Output the [x, y] coordinate of the center of the cell containing the given text.  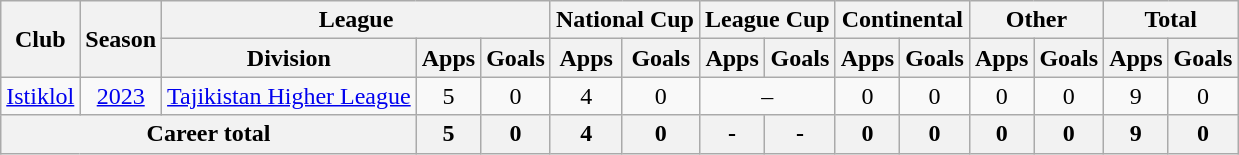
Other [1036, 20]
Total [1171, 20]
Career total [208, 134]
Season [121, 39]
Division [290, 58]
Continental [902, 20]
Istiklol [40, 96]
League Cup [767, 20]
National Cup [624, 20]
Tajikistan Higher League [290, 96]
League [356, 20]
– [767, 96]
Club [40, 39]
2023 [121, 96]
